Capture the cell that displays the provided text and extract its (x, y) central coordinate. 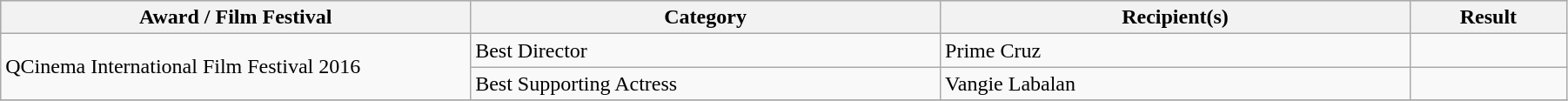
Category (706, 17)
Result (1488, 17)
Recipient(s) (1176, 17)
Vangie Labalan (1176, 84)
QCinema International Film Festival 2016 (236, 67)
Prime Cruz (1176, 50)
Best Supporting Actress (706, 84)
Best Director (706, 50)
Award / Film Festival (236, 17)
